Search for the cell housing the specified text and yield its (X, Y) center coordinate. 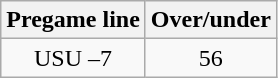
Pregame line (74, 20)
Over/under (210, 20)
56 (210, 58)
USU –7 (74, 58)
